Find where the given text appears and provide that cell's center as [X, Y] coordinate. 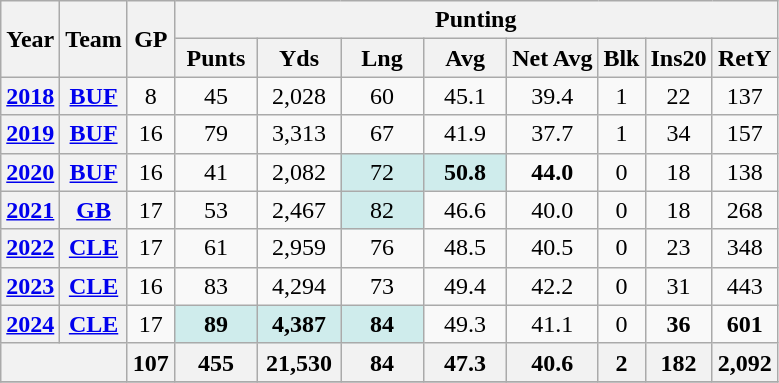
2,028 [298, 96]
Yds [298, 58]
4,387 [298, 324]
2,082 [298, 172]
42.2 [552, 286]
Punting [476, 20]
Year [30, 39]
45 [216, 96]
53 [216, 210]
47.3 [466, 362]
76 [382, 248]
37.7 [552, 134]
39.4 [552, 96]
72 [382, 172]
Net Avg [552, 58]
455 [216, 362]
2018 [30, 96]
45.1 [466, 96]
157 [744, 134]
46.6 [466, 210]
2,092 [744, 362]
4,294 [298, 286]
50.8 [466, 172]
GB [94, 210]
Team [94, 39]
8 [150, 96]
21,530 [298, 362]
22 [678, 96]
2020 [30, 172]
348 [744, 248]
Punts [216, 58]
GP [150, 39]
2021 [30, 210]
RetY [744, 58]
34 [678, 134]
41.9 [466, 134]
23 [678, 248]
2,467 [298, 210]
Blk [622, 58]
48.5 [466, 248]
40.6 [552, 362]
2022 [30, 248]
2024 [30, 324]
2 [622, 362]
Avg [466, 58]
443 [744, 286]
49.4 [466, 286]
Lng [382, 58]
61 [216, 248]
3,313 [298, 134]
31 [678, 286]
268 [744, 210]
41 [216, 172]
40.0 [552, 210]
67 [382, 134]
138 [744, 172]
49.3 [466, 324]
Ins20 [678, 58]
182 [678, 362]
60 [382, 96]
36 [678, 324]
2023 [30, 286]
40.5 [552, 248]
41.1 [552, 324]
73 [382, 286]
44.0 [552, 172]
2,959 [298, 248]
137 [744, 96]
2019 [30, 134]
79 [216, 134]
83 [216, 286]
601 [744, 324]
107 [150, 362]
82 [382, 210]
89 [216, 324]
